Extract the (X, Y) coordinate from the center of the cell holding the provided text.  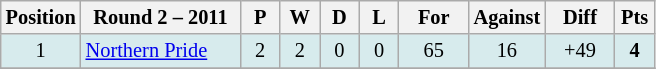
Round 2 – 2011 (161, 17)
Northern Pride (161, 51)
Position (41, 17)
4 (635, 51)
For (434, 17)
P (260, 17)
W (300, 17)
L (379, 17)
Pts (635, 17)
+49 (580, 51)
1 (41, 51)
65 (434, 51)
Diff (580, 17)
16 (508, 51)
D (340, 17)
Against (508, 17)
